Identify which cell holds the provided text, then report its [X, Y] central coordinate. 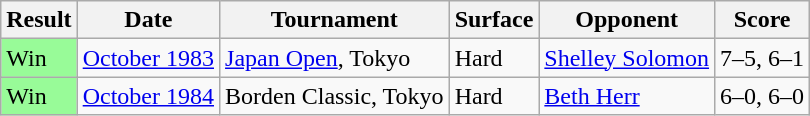
6–0, 6–0 [762, 96]
Beth Herr [627, 96]
Tournament [335, 20]
Result [39, 20]
Japan Open, Tokyo [335, 58]
Surface [494, 20]
Opponent [627, 20]
October 1984 [148, 96]
October 1983 [148, 58]
Score [762, 20]
Borden Classic, Tokyo [335, 96]
Date [148, 20]
7–5, 6–1 [762, 58]
Shelley Solomon [627, 58]
